Return the (X, Y) coordinate for the center point of the cell that contains the specified text.  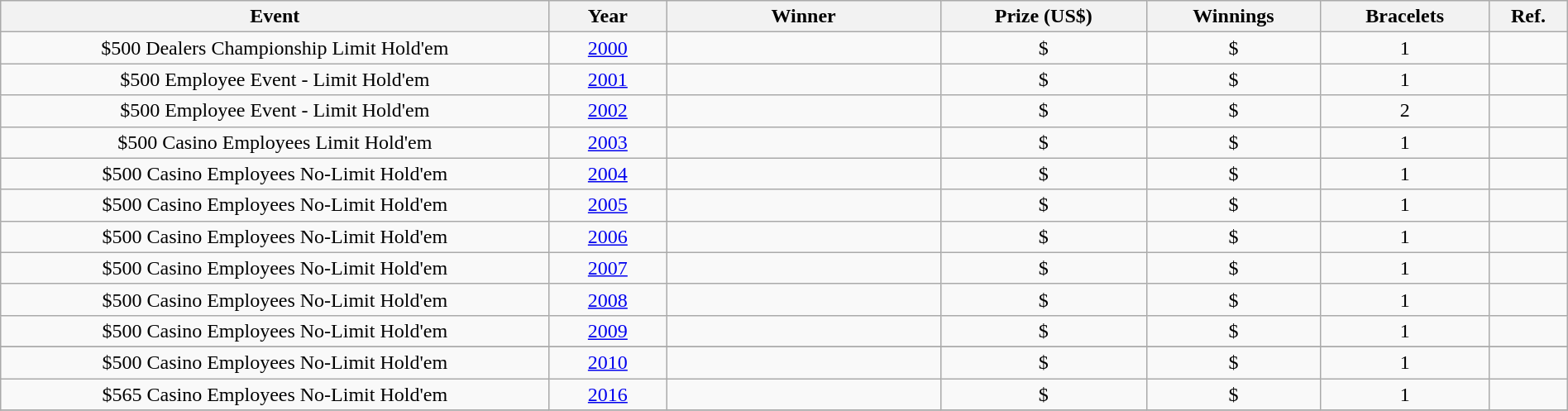
$500 Dealers Championship Limit Hold'em (275, 48)
2 (1405, 111)
2016 (608, 394)
2010 (608, 362)
Prize (US$) (1044, 17)
Winnings (1234, 17)
2001 (608, 79)
2003 (608, 142)
2005 (608, 205)
2000 (608, 48)
2007 (608, 268)
Year (608, 17)
2002 (608, 111)
2004 (608, 174)
Winner (804, 17)
2008 (608, 299)
$500 Casino Employees Limit Hold'em (275, 142)
2009 (608, 331)
Bracelets (1405, 17)
Event (275, 17)
Ref. (1528, 17)
$565 Casino Employees No-Limit Hold'em (275, 394)
2006 (608, 237)
